Capture the cell that displays the provided text and extract its [x, y] central coordinate. 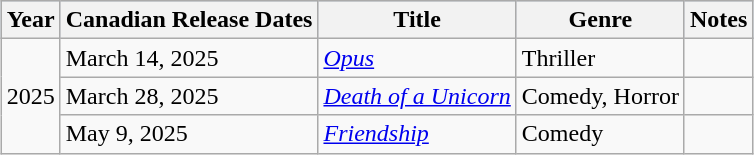
Notes [718, 20]
Death of a Unicorn [417, 96]
Canadian Release Dates [189, 20]
Year [30, 20]
Opus [417, 58]
Title [417, 20]
March 14, 2025 [189, 58]
May 9, 2025 [189, 134]
Genre [600, 20]
March 28, 2025 [189, 96]
Comedy, Horror [600, 96]
Comedy [600, 134]
Thriller [600, 58]
Friendship [417, 134]
2025 [30, 96]
